Capture the cell that displays the provided text and extract its (x, y) central coordinate. 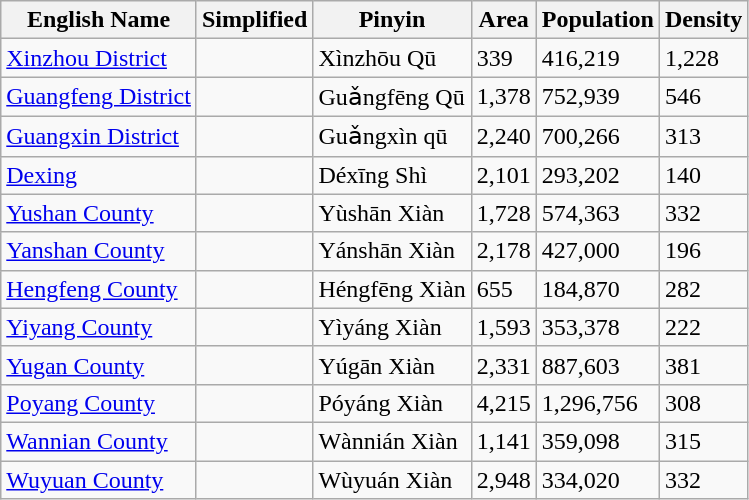
1,296,756 (598, 403)
655 (504, 289)
334,020 (598, 479)
Guǎngxìn qū (392, 136)
Yúgān Xiàn (392, 365)
339 (504, 58)
4,215 (504, 403)
574,363 (598, 213)
Wùyuán Xiàn (392, 479)
1,141 (504, 441)
313 (703, 136)
Póyáng Xiàn (392, 403)
315 (703, 441)
2,178 (504, 251)
Yánshān Xiàn (392, 251)
140 (703, 175)
Déxīng Shì (392, 175)
2,101 (504, 175)
2,331 (504, 365)
752,939 (598, 97)
2,948 (504, 479)
381 (703, 365)
Xinzhou District (99, 58)
308 (703, 403)
Wànnián Xiàn (392, 441)
196 (703, 251)
Yushan County (99, 213)
184,870 (598, 289)
Yiyang County (99, 327)
Poyang County (99, 403)
Xìnzhōu Qū (392, 58)
700,266 (598, 136)
416,219 (598, 58)
222 (703, 327)
353,378 (598, 327)
Héngfēng Xiàn (392, 289)
359,098 (598, 441)
Area (504, 20)
Guangfeng District (99, 97)
Guangxin District (99, 136)
1,593 (504, 327)
282 (703, 289)
2,240 (504, 136)
Simplified (254, 20)
Dexing (99, 175)
887,603 (598, 365)
Wannian County (99, 441)
Population (598, 20)
English Name (99, 20)
Hengfeng County (99, 289)
427,000 (598, 251)
Yùshān Xiàn (392, 213)
293,202 (598, 175)
Density (703, 20)
Pinyin (392, 20)
Guǎngfēng Qū (392, 97)
1,728 (504, 213)
Yanshan County (99, 251)
1,378 (504, 97)
Wuyuan County (99, 479)
546 (703, 97)
1,228 (703, 58)
Yugan County (99, 365)
Yìyáng Xiàn (392, 327)
